Pinpoint the cell where the given text exists, returning its (x, y) midpoint coordinate. 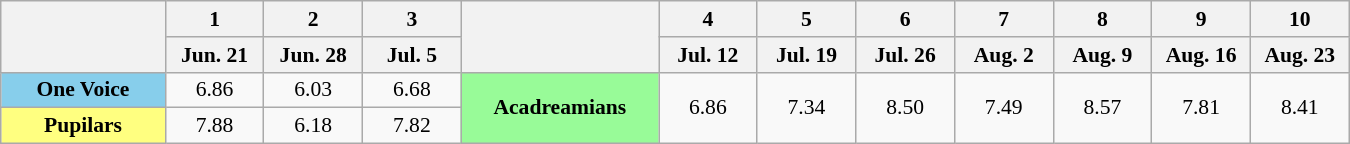
4 (708, 19)
Acadreamians (560, 108)
One Voice (83, 90)
2 (314, 19)
Jul. 26 (906, 55)
Aug. 2 (1004, 55)
10 (1300, 19)
7.49 (1004, 108)
8.50 (906, 108)
Jun. 28 (314, 55)
6 (906, 19)
Aug. 23 (1300, 55)
7.81 (1202, 108)
5 (806, 19)
Aug. 16 (1202, 55)
6.68 (412, 90)
8.41 (1300, 108)
Jul. 19 (806, 55)
Aug. 9 (1102, 55)
8 (1102, 19)
Jul. 12 (708, 55)
Jun. 21 (214, 55)
9 (1202, 19)
7.82 (412, 126)
7 (1004, 19)
1 (214, 19)
Jul. 5 (412, 55)
6.18 (314, 126)
8.57 (1102, 108)
Pupilars (83, 126)
6.03 (314, 90)
7.88 (214, 126)
7.34 (806, 108)
3 (412, 19)
